Output the (X, Y) coordinate of the center of the cell containing the given text.  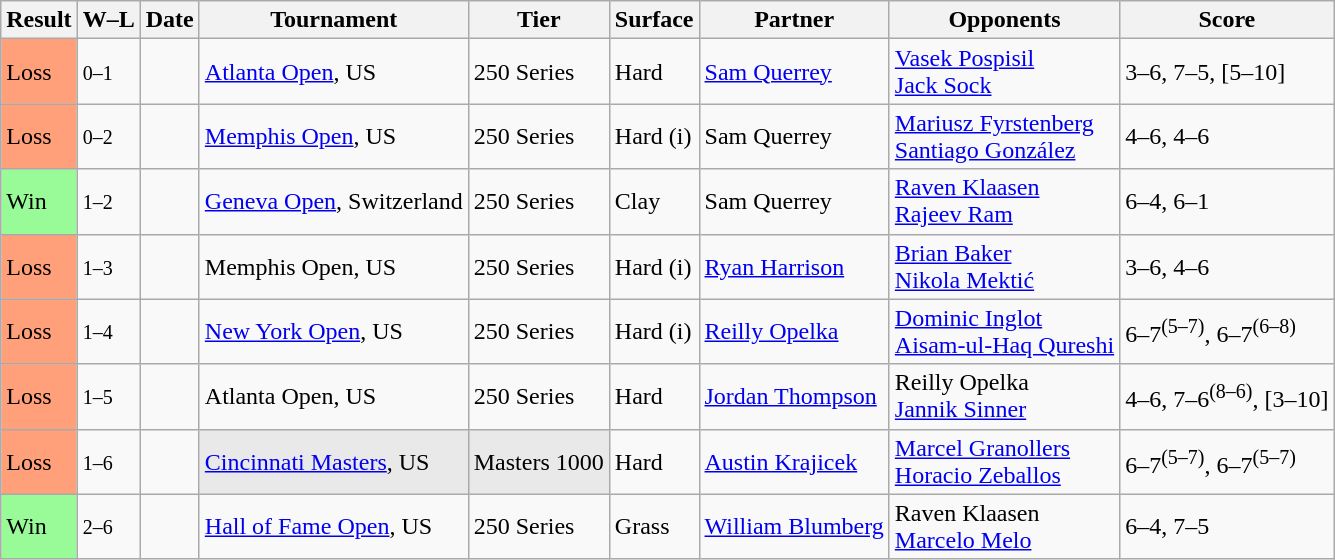
Brian Baker Nikola Mektić (1004, 266)
William Blumberg (794, 526)
0–2 (108, 136)
Austin Krajicek (794, 462)
Partner (794, 20)
6–4, 6–1 (1227, 202)
Result (39, 20)
Raven Klaasen Rajeev Ram (1004, 202)
Marcel Granollers Horacio Zeballos (1004, 462)
Opponents (1004, 20)
Mariusz Fyrstenberg Santiago González (1004, 136)
2–6 (108, 526)
Clay (654, 202)
Tournament (334, 20)
Date (170, 20)
Geneva Open, Switzerland (334, 202)
Grass (654, 526)
W–L (108, 20)
6–7(5–7), 6–7(6–8) (1227, 332)
Reilly Opelka Jannik Sinner (1004, 396)
Jordan Thompson (794, 396)
3–6, 4–6 (1227, 266)
0–1 (108, 72)
1–2 (108, 202)
Vasek Pospisil Jack Sock (1004, 72)
1–6 (108, 462)
Surface (654, 20)
6–7(5–7), 6–7(5–7) (1227, 462)
1–4 (108, 332)
Raven Klaasen Marcelo Melo (1004, 526)
6–4, 7–5 (1227, 526)
4–6, 4–6 (1227, 136)
1–3 (108, 266)
Masters 1000 (538, 462)
Score (1227, 20)
4–6, 7–6(8–6), [3–10] (1227, 396)
Cincinnati Masters, US (334, 462)
Dominic Inglot Aisam-ul-Haq Qureshi (1004, 332)
Tier (538, 20)
Ryan Harrison (794, 266)
3–6, 7–5, [5–10] (1227, 72)
Hall of Fame Open, US (334, 526)
New York Open, US (334, 332)
1–5 (108, 396)
Reilly Opelka (794, 332)
